Search for the cell housing the specified text and yield its [x, y] center coordinate. 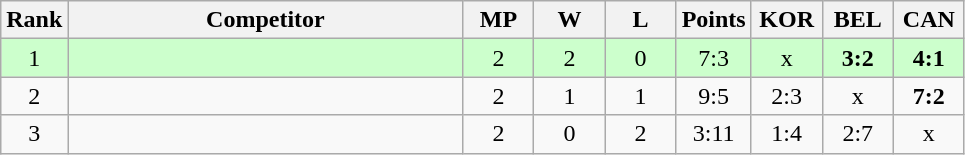
3:2 [858, 58]
Competitor [266, 20]
7:3 [714, 58]
CAN [928, 20]
2:7 [858, 134]
Rank [34, 20]
KOR [786, 20]
7:2 [928, 96]
MP [498, 20]
Points [714, 20]
2:3 [786, 96]
L [640, 20]
3 [34, 134]
BEL [858, 20]
3:11 [714, 134]
9:5 [714, 96]
W [570, 20]
4:1 [928, 58]
1:4 [786, 134]
